For the text-containing cell, return its midpoint in [x, y] coordinate format. 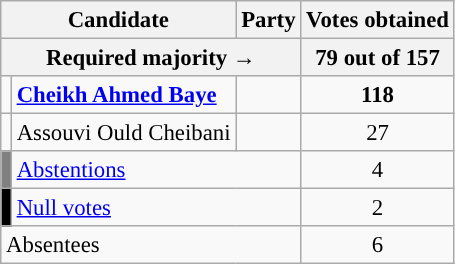
Abstentions [156, 170]
Absentees [151, 245]
Required majority → [151, 58]
6 [378, 245]
Null votes [156, 208]
Party [268, 20]
Votes obtained [378, 20]
79 out of 157 [378, 58]
2 [378, 208]
Assouvi Ould Cheibani [123, 133]
27 [378, 133]
Cheikh Ahmed Baye [123, 95]
Candidate [118, 20]
4 [378, 170]
118 [378, 95]
